Identify which cell holds the provided text, then report its [X, Y] central coordinate. 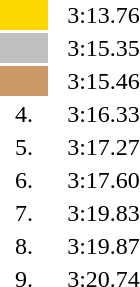
8. [24, 246]
5. [24, 147]
7. [24, 213]
4. [24, 114]
6. [24, 180]
